From the cell containing the given text, extract its center point as [x, y] coordinate. 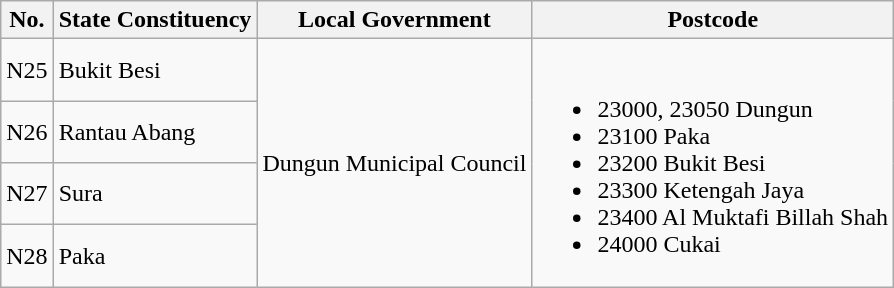
Postcode [713, 20]
Rantau Abang [155, 132]
N28 [27, 256]
State Constituency [155, 20]
Dungun Municipal Council [394, 163]
N26 [27, 132]
Paka [155, 256]
No. [27, 20]
N27 [27, 194]
N25 [27, 70]
23000, 23050 Dungun23100 Paka23200 Bukit Besi23300 Ketengah Jaya23400 Al Muktafi Billah Shah24000 Cukai [713, 163]
Sura [155, 194]
Bukit Besi [155, 70]
Local Government [394, 20]
